Provide the [X, Y] coordinate of the cell's center where the given text is located.  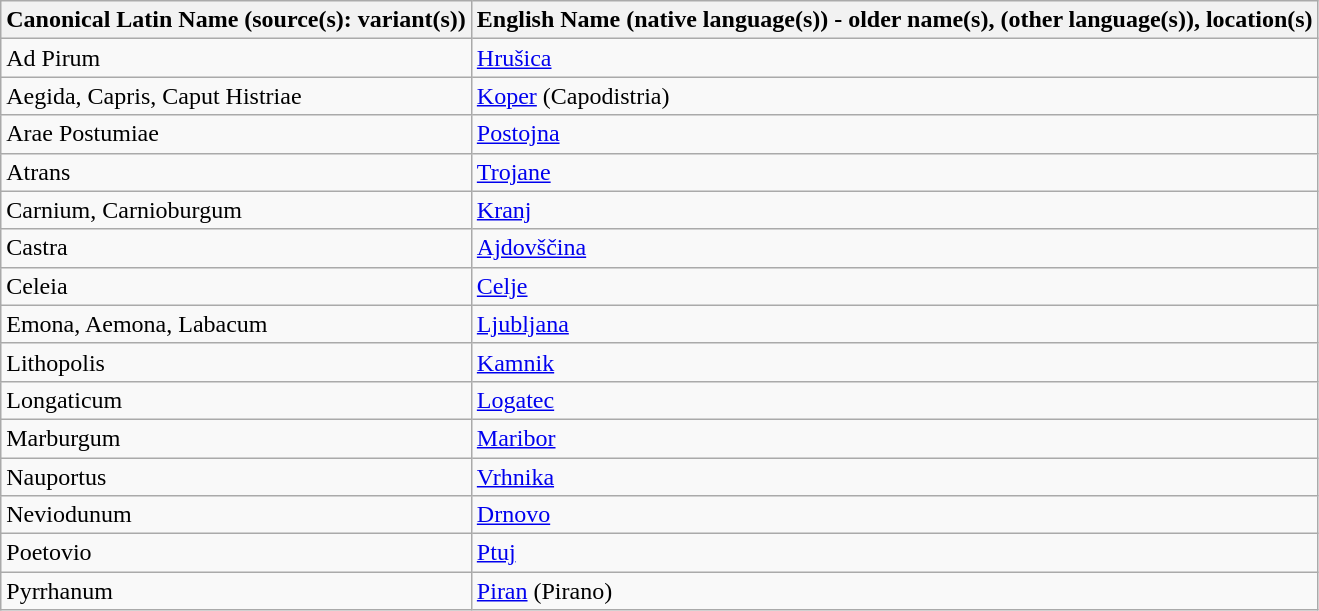
Atrans [236, 172]
Celje [894, 286]
Ptuj [894, 553]
English Name (native language(s)) - older name(s), (other language(s)), location(s) [894, 20]
Koper (Capodistria) [894, 96]
Maribor [894, 438]
Poetovio [236, 553]
Aegida, Capris, Caput Histriae [236, 96]
Drnovo [894, 515]
Ljubljana [894, 324]
Celeia [236, 286]
Neviodunum [236, 515]
Pyrrhanum [236, 591]
Marburgum [236, 438]
Emona, Aemona, Labacum [236, 324]
Lithopolis [236, 362]
Ajdovščina [894, 248]
Postojna [894, 134]
Hrušica [894, 58]
Nauportus [236, 477]
Castra [236, 248]
Arae Postumiae [236, 134]
Piran (Pirano) [894, 591]
Kranj [894, 210]
Kamnik [894, 362]
Carnium, Carnioburgum [236, 210]
Canonical Latin Name (source(s): variant(s)) [236, 20]
Trojane [894, 172]
Longaticum [236, 400]
Ad Pirum [236, 58]
Logatec [894, 400]
Vrhnika [894, 477]
